Determine the (X, Y) coordinate at the center of the cell enclosing the given text.  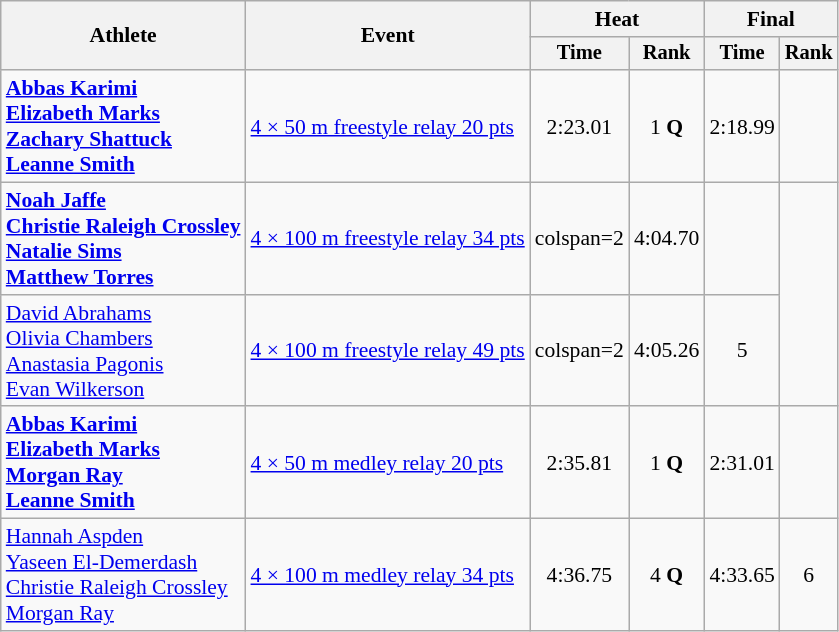
4 × 50 m medley relay 20 pts (388, 463)
4 × 100 m medley relay 34 pts (388, 575)
2:31.01 (742, 463)
Abbas KarimiElizabeth MarksMorgan RayLeanne Smith (124, 463)
4 × 100 m freestyle relay 49 pts (388, 351)
4 × 100 m freestyle relay 34 pts (388, 239)
Event (388, 36)
4:36.75 (580, 575)
5 (742, 351)
4:33.65 (742, 575)
4 Q (666, 575)
Final (770, 19)
2:35.81 (580, 463)
4:05.26 (666, 351)
4:04.70 (666, 239)
Hannah AspdenYaseen El-DemerdashChristie Raleigh CrossleyMorgan Ray (124, 575)
2:23.01 (580, 126)
Heat (618, 19)
Abbas KarimiElizabeth MarksZachary ShattuckLeanne Smith (124, 126)
2:18.99 (742, 126)
David AbrahamsOlivia ChambersAnastasia PagonisEvan Wilkerson (124, 351)
Athlete (124, 36)
4 × 50 m freestyle relay 20 pts (388, 126)
Noah JaffeChristie Raleigh CrossleyNatalie SimsMatthew Torres (124, 239)
6 (809, 575)
